Scan for the cell matching the given text and deliver its (X, Y) coordinate at center. 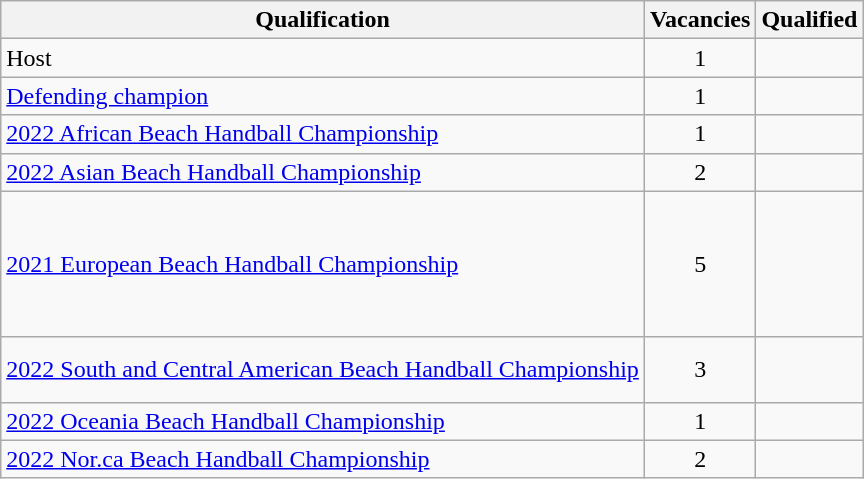
Qualification (323, 20)
2021 European Beach Handball Championship (323, 264)
Host (323, 58)
Vacancies (700, 20)
2022 South and Central American Beach Handball Championship (323, 370)
2022 African Beach Handball Championship (323, 134)
Qualified (810, 20)
5 (700, 264)
2022 Nor.ca Beach Handball Championship (323, 459)
Defending champion (323, 96)
3 (700, 370)
2022 Asian Beach Handball Championship (323, 172)
2022 Oceania Beach Handball Championship (323, 421)
